Identify which cell holds the provided text, then report its (X, Y) central coordinate. 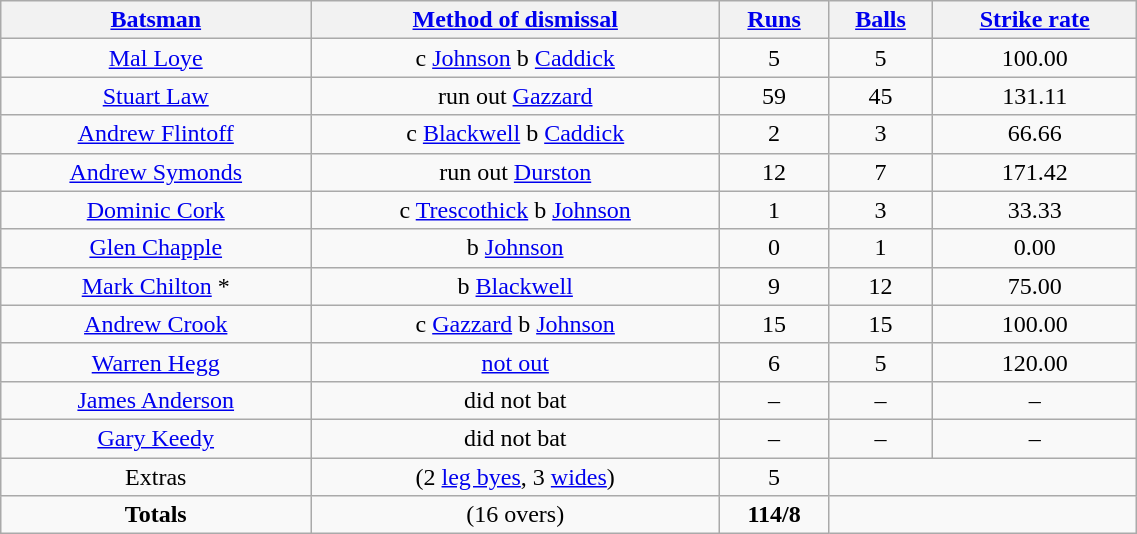
Dominic Cork (156, 210)
120.00 (1035, 362)
b Johnson (516, 248)
Warren Hegg (156, 362)
c Johnson b Caddick (516, 58)
(2 leg byes, 3 wides) (516, 477)
b Blackwell (516, 286)
114/8 (774, 515)
Glen Chapple (156, 248)
Stuart Law (156, 96)
Strike rate (1035, 20)
131.11 (1035, 96)
6 (774, 362)
Andrew Symonds (156, 172)
Method of dismissal (516, 20)
Totals (156, 515)
171.42 (1035, 172)
run out Durston (516, 172)
Andrew Flintoff (156, 134)
c Blackwell b Caddick (516, 134)
66.66 (1035, 134)
0.00 (1035, 248)
7 (880, 172)
Batsman (156, 20)
Runs (774, 20)
c Gazzard b Johnson (516, 324)
0 (774, 248)
run out Gazzard (516, 96)
75.00 (1035, 286)
c Trescothick b Johnson (516, 210)
Extras (156, 477)
45 (880, 96)
Mal Loye (156, 58)
9 (774, 286)
59 (774, 96)
Balls (880, 20)
not out (516, 362)
Gary Keedy (156, 438)
(16 overs) (516, 515)
Andrew Crook (156, 324)
33.33 (1035, 210)
Mark Chilton * (156, 286)
James Anderson (156, 400)
2 (774, 134)
